Return the [x, y] coordinate for the center point of the cell that contains the specified text.  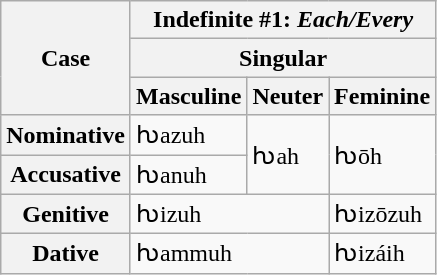
ƕizuh [229, 214]
ƕah [288, 154]
Indefinite #1: Each/Every [282, 20]
Genitive [66, 214]
ƕammuh [229, 254]
Singular [282, 58]
ƕizōzuh [382, 214]
Case [66, 58]
Neuter [288, 96]
Masculine [188, 96]
Dative [66, 254]
Feminine [382, 96]
ƕōh [382, 154]
ƕanuh [188, 174]
ƕazuh [188, 135]
ƕizáih [382, 254]
Accusative [66, 174]
Nominative [66, 135]
